Determine the [X, Y] coordinate at the center of the cell enclosing the given text.  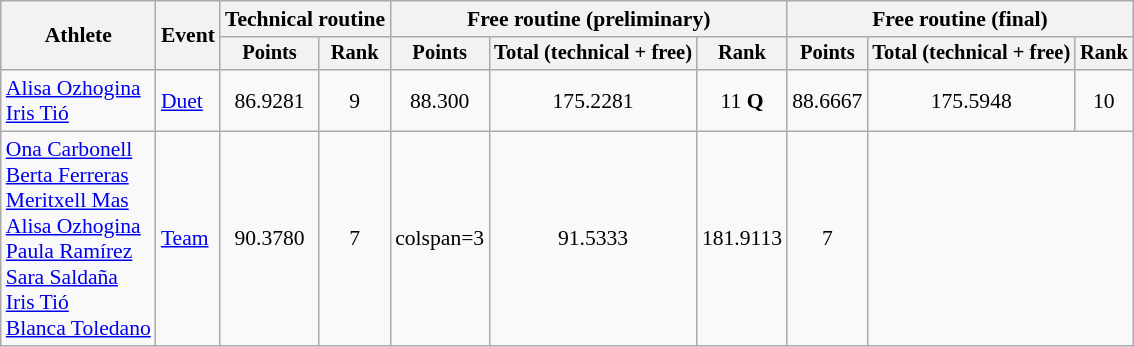
11 Q [742, 100]
Technical routine [305, 19]
Team [188, 239]
Free routine (final) [960, 19]
colspan=3 [440, 239]
Athlete [78, 36]
10 [1104, 100]
Alisa OzhoginaIris Tió [78, 100]
181.9113 [742, 239]
86.9281 [270, 100]
91.5333 [593, 239]
90.3780 [270, 239]
175.5948 [971, 100]
88.300 [440, 100]
88.6667 [827, 100]
Duet [188, 100]
Ona CarbonellBerta FerrerasMeritxell MasAlisa OzhoginaPaula RamírezSara SaldañaIris TióBlanca Toledano [78, 239]
Free routine (preliminary) [588, 19]
9 [354, 100]
Event [188, 36]
175.2281 [593, 100]
